Locate the cell with the specified text and output its (X, Y) center coordinate. 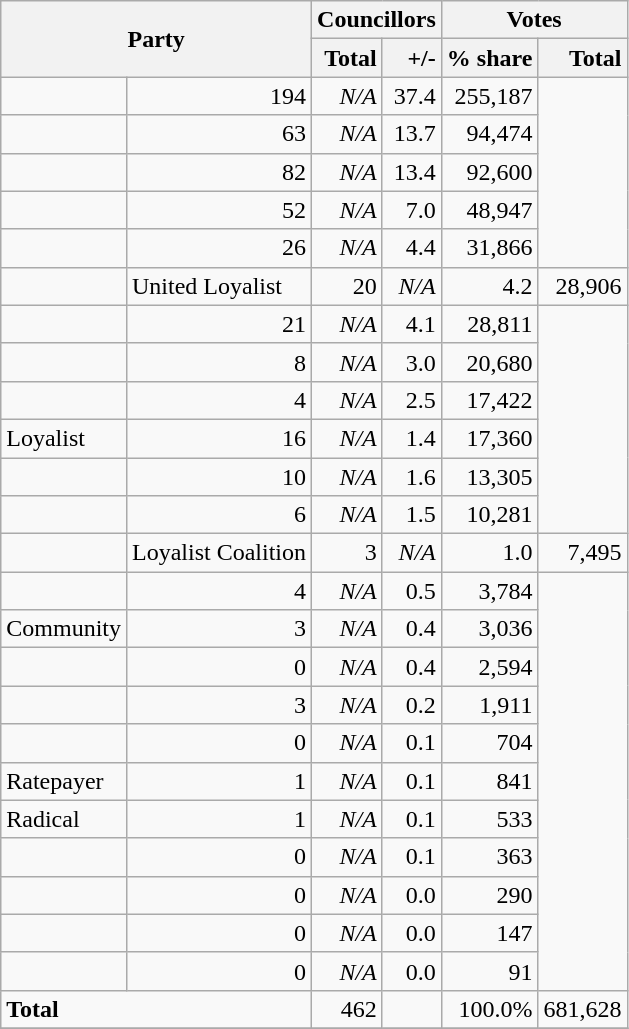
10,281 (490, 515)
United Loyalist (218, 286)
290 (490, 895)
Ratepayer (64, 781)
255,187 (490, 96)
533 (490, 819)
26 (218, 248)
94,474 (490, 134)
92,600 (490, 172)
Community (64, 629)
Radical (64, 819)
8 (218, 362)
147 (490, 933)
3,784 (490, 591)
17,422 (490, 400)
4.2 (490, 286)
52 (218, 210)
+/- (412, 58)
Councillors (377, 20)
Votes (534, 20)
48,947 (490, 210)
4.1 (412, 324)
20,680 (490, 362)
363 (490, 857)
3,036 (490, 629)
82 (218, 172)
4.4 (412, 248)
0.2 (412, 705)
Party (156, 39)
704 (490, 743)
Loyalist (64, 438)
16 (218, 438)
28,811 (490, 324)
462 (348, 1009)
194 (218, 96)
10 (218, 477)
13.4 (412, 172)
0.5 (412, 591)
1.4 (412, 438)
17,360 (490, 438)
13,305 (490, 477)
681,628 (582, 1009)
21 (218, 324)
3.0 (412, 362)
1.0 (490, 553)
100.0% (490, 1009)
13.7 (412, 134)
7,495 (582, 553)
1,911 (490, 705)
841 (490, 781)
37.4 (412, 96)
6 (218, 515)
20 (348, 286)
1.5 (412, 515)
% share (490, 58)
91 (490, 971)
2.5 (412, 400)
2,594 (490, 667)
1.6 (412, 477)
31,866 (490, 248)
Loyalist Coalition (218, 553)
28,906 (582, 286)
7.0 (412, 210)
63 (218, 134)
